Locate the cell with the specified text and output its (X, Y) center coordinate. 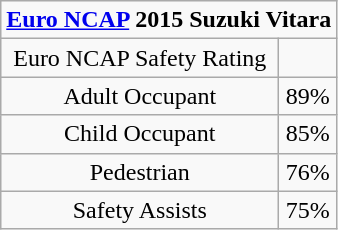
85% (308, 134)
Euro NCAP 2015 Suzuki Vitara (169, 20)
Safety Assists (140, 210)
Adult Occupant (140, 96)
Child Occupant (140, 134)
Euro NCAP Safety Rating (140, 58)
89% (308, 96)
76% (308, 172)
75% (308, 210)
Pedestrian (140, 172)
